Identify which cell holds the provided text, then report its [X, Y] central coordinate. 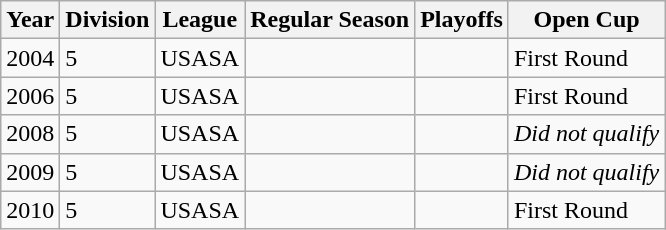
2004 [30, 58]
2010 [30, 210]
Regular Season [330, 20]
Open Cup [586, 20]
Division [108, 20]
2009 [30, 172]
Playoffs [462, 20]
League [200, 20]
2006 [30, 96]
Year [30, 20]
2008 [30, 134]
